Identify which cell holds the provided text, then report its [x, y] central coordinate. 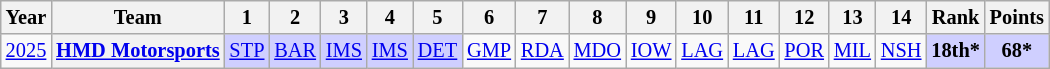
8 [598, 17]
9 [651, 17]
4 [390, 17]
MDO [598, 51]
Points [1017, 17]
10 [702, 17]
3 [344, 17]
1 [248, 17]
STP [248, 51]
BAR [295, 51]
HMD Motorsports [138, 51]
5 [438, 17]
GMP [489, 51]
11 [754, 17]
IOW [651, 51]
2025 [26, 51]
RDA [542, 51]
14 [901, 17]
7 [542, 17]
Year [26, 17]
18th* [955, 51]
Rank [955, 17]
NSH [901, 51]
POR [804, 51]
6 [489, 17]
DET [438, 51]
MIL [852, 51]
68* [1017, 51]
12 [804, 17]
Team [138, 17]
13 [852, 17]
2 [295, 17]
